From the cell containing the given text, extract its center point as [X, Y] coordinate. 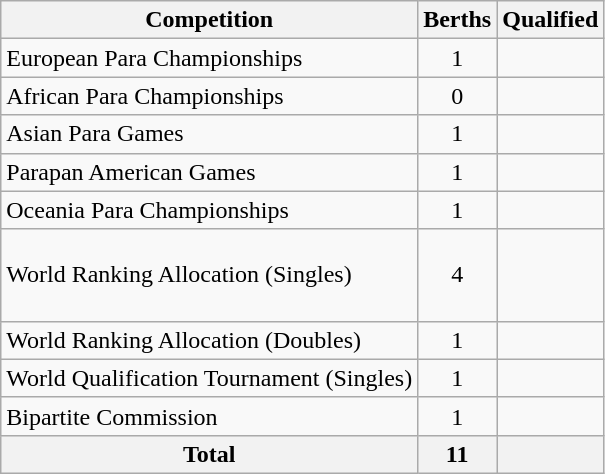
Total [210, 454]
Qualified [550, 20]
11 [458, 454]
World Ranking Allocation (Singles) [210, 275]
African Para Championships [210, 96]
0 [458, 96]
Competition [210, 20]
Oceania Para Championships [210, 210]
European Para Championships [210, 58]
World Ranking Allocation (Doubles) [210, 340]
Parapan American Games [210, 172]
Berths [458, 20]
4 [458, 275]
World Qualification Tournament (Singles) [210, 378]
Asian Para Games [210, 134]
Bipartite Commission [210, 416]
